Output the [X, Y] coordinate of the center of the cell containing the given text.  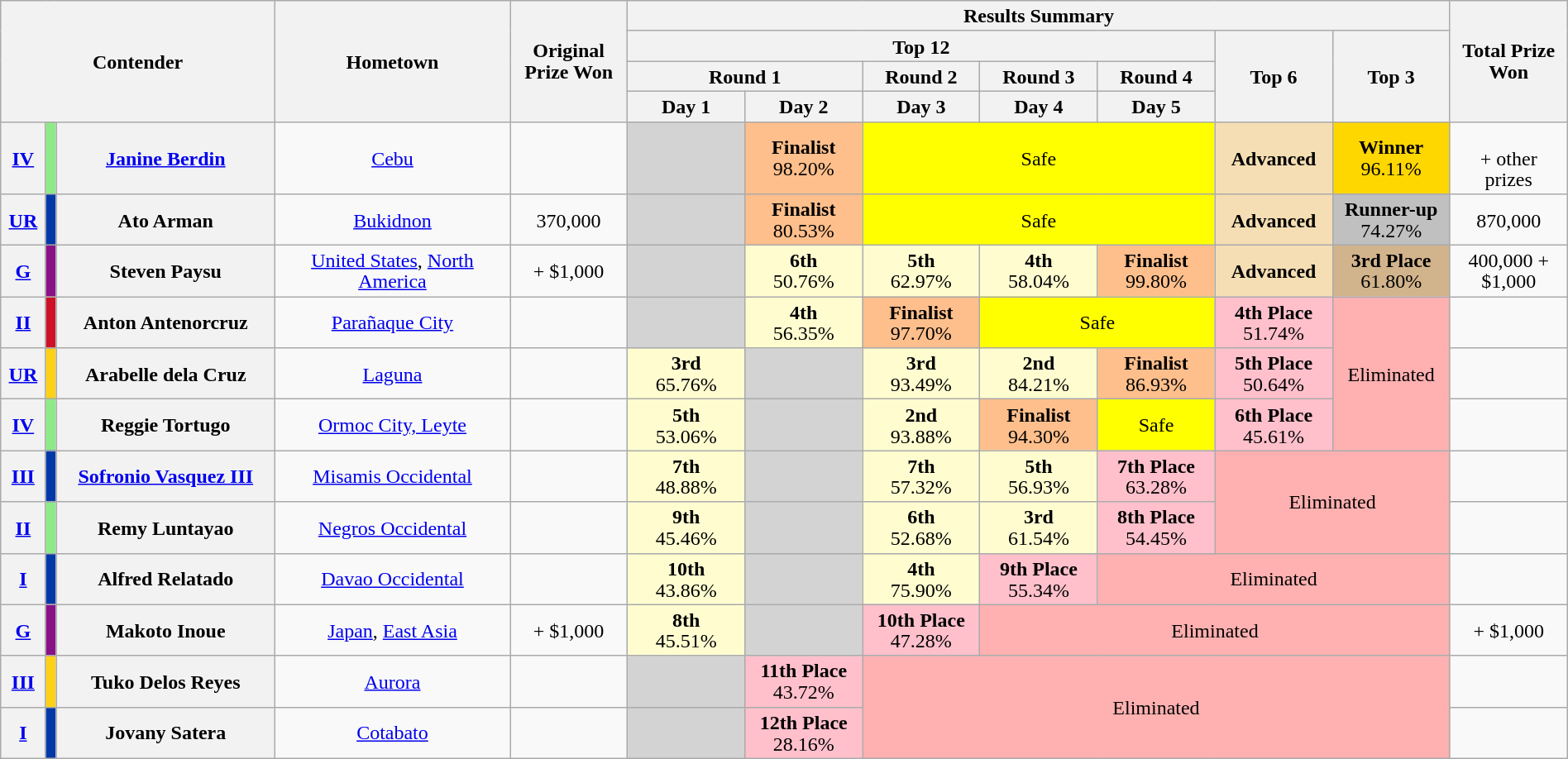
7th Place63.28% [1156, 476]
Original Prize Won [569, 61]
8th45.51% [686, 630]
Alfred Relatado [165, 579]
Aurora [392, 681]
Arabelle dela Cruz [165, 374]
Day 4 [1039, 106]
870,000 [1508, 220]
Laguna [392, 374]
9th Place55.34% [1039, 579]
Tuko Delos Reyes [165, 681]
Day 2 [804, 106]
Bukidnon [392, 220]
12th Place28.16% [804, 733]
9th45.46% [686, 527]
Top 3 [1391, 76]
Runner-up74.27% [1391, 220]
Finalist86.93% [1156, 374]
Sofronio Vasquez III [165, 476]
Top 12 [921, 46]
Winner96.11% [1391, 158]
Finalist80.53% [804, 220]
Hometown [392, 61]
2nd93.88% [921, 425]
United States, North America [392, 271]
Total Prize Won [1508, 61]
5th53.06% [686, 425]
Misamis Occidental [392, 476]
Reggie Tortugo [165, 425]
4th56.35% [804, 322]
3rd61.54% [1039, 527]
10th Place47.28% [921, 630]
7th57.32% [921, 476]
5th62.97% [921, 271]
Steven Paysu [165, 271]
Janine Berdin [165, 158]
10th43.86% [686, 579]
8th Place54.45% [1156, 527]
4th75.90% [921, 579]
Round 4 [1156, 76]
Makoto Inoue [165, 630]
Negros Occidental [392, 527]
4th Place51.74% [1274, 322]
Day 1 [686, 106]
Remy Luntayao [165, 527]
Top 6 [1274, 76]
3rd93.49% [921, 374]
400,000 + $1,000 [1508, 271]
Day 5 [1156, 106]
Results Summary [1039, 17]
Day 3 [921, 106]
6th50.76% [804, 271]
5th Place50.64% [1274, 374]
Round 1 [745, 76]
6th Place45.61% [1274, 425]
2nd84.21% [1039, 374]
3rd Place61.80% [1391, 271]
4th58.04% [1039, 271]
Cotabato [392, 733]
Round 2 [921, 76]
Finalist94.30% [1039, 425]
11th Place43.72% [804, 681]
Ormoc City, Leyte [392, 425]
5th56.93% [1039, 476]
Japan, East Asia [392, 630]
+ other prizes [1508, 158]
Jovany Satera [165, 733]
6th52.68% [921, 527]
Cebu [392, 158]
7th48.88% [686, 476]
370,000 [569, 220]
Finalist99.80% [1156, 271]
Contender [138, 61]
Round 3 [1039, 76]
3rd65.76% [686, 374]
Davao Occidental [392, 579]
Finalist97.70% [921, 322]
Parañaque City [392, 322]
Finalist98.20% [804, 158]
Ato Arman [165, 220]
Anton Antenorcruz [165, 322]
